Capture the cell that displays the provided text and extract its [X, Y] central coordinate. 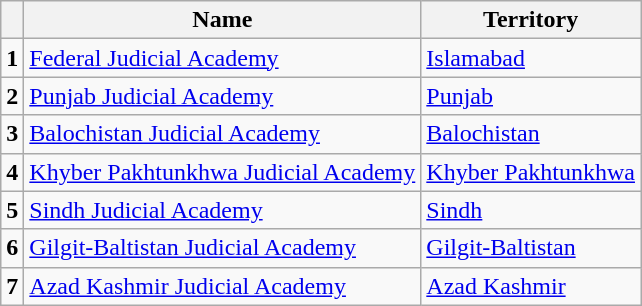
Sindh Judicial Academy [222, 210]
Balochistan [531, 134]
Gilgit-Baltistan [531, 248]
Federal Judicial Academy [222, 58]
1 [12, 58]
Punjab [531, 96]
Sindh [531, 210]
2 [12, 96]
Punjab Judicial Academy [222, 96]
Gilgit-Baltistan Judicial Academy [222, 248]
4 [12, 172]
Balochistan Judicial Academy [222, 134]
Azad Kashmir Judicial Academy [222, 286]
3 [12, 134]
Khyber Pakhtunkhwa Judicial Academy [222, 172]
Name [222, 20]
5 [12, 210]
Azad Kashmir [531, 286]
7 [12, 286]
Territory [531, 20]
Khyber Pakhtunkhwa [531, 172]
Islamabad [531, 58]
6 [12, 248]
